Locate the cell with the specified text and output its (x, y) center coordinate. 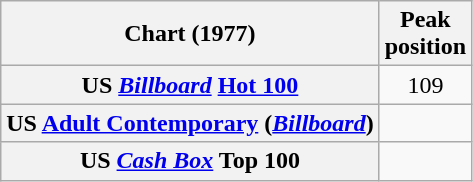
Peakposition (425, 34)
109 (425, 85)
US Cash Box Top 100 (190, 161)
US Adult Contemporary (Billboard) (190, 123)
Chart (1977) (190, 34)
US Billboard Hot 100 (190, 85)
